Identify which cell holds the provided text, then report its (X, Y) central coordinate. 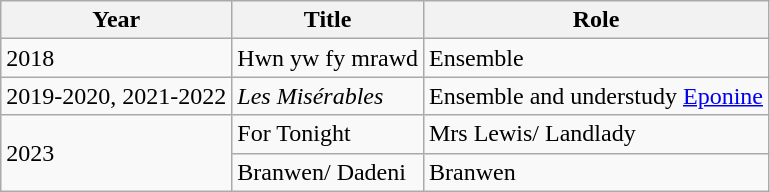
Role (596, 20)
2019-2020, 2021-2022 (116, 96)
Hwn yw fy mrawd (328, 58)
Mrs Lewis/ Landlady (596, 134)
For Tonight (328, 134)
Ensemble (596, 58)
2018 (116, 58)
Branwen (596, 172)
Les Misérables (328, 96)
Title (328, 20)
2023 (116, 153)
Ensemble and understudy Eponine (596, 96)
Branwen/ Dadeni (328, 172)
Year (116, 20)
